Detect which cell encompasses the target text, then output its (X, Y) center coordinate. 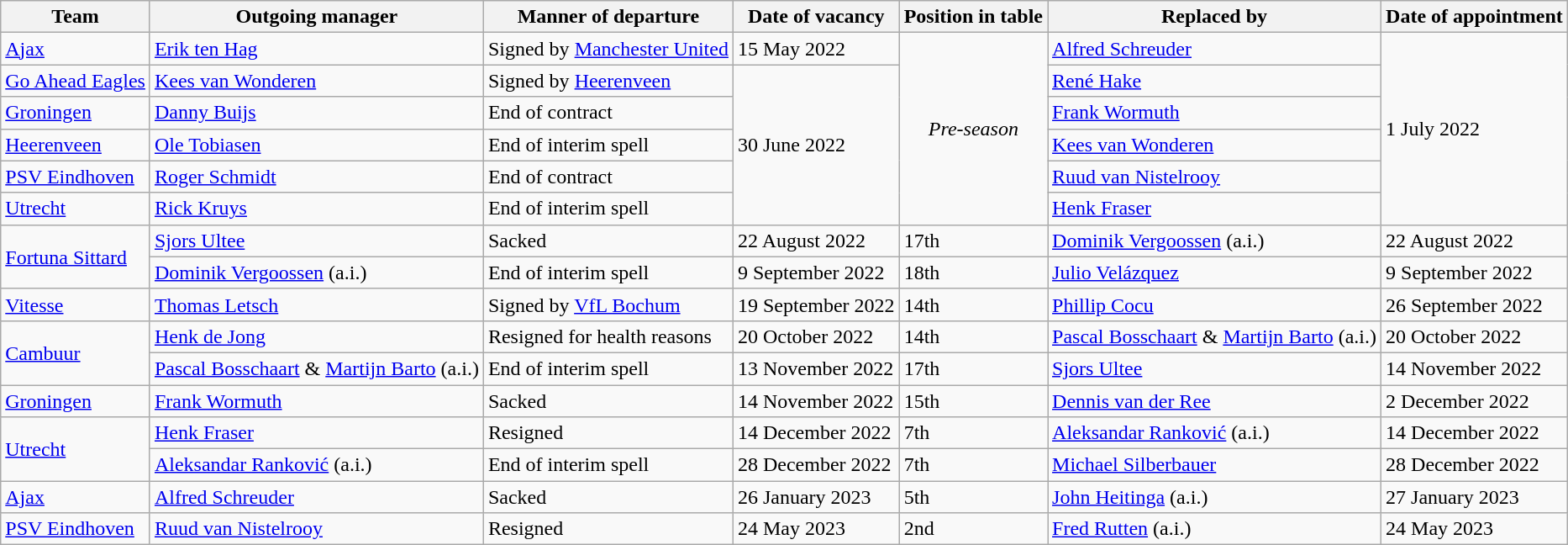
26 January 2023 (816, 497)
Manner of departure (608, 17)
Resigned for health reasons (608, 336)
19 September 2022 (816, 304)
Thomas Letsch (316, 304)
Phillip Cocu (1215, 304)
30 June 2022 (816, 145)
2nd (973, 529)
Date of vacancy (816, 17)
Danny Buijs (316, 113)
Replaced by (1215, 17)
Fred Rutten (a.i.) (1215, 529)
Position in table (973, 17)
Dennis van der Ree (1215, 401)
2 December 2022 (1475, 401)
John Heitinga (a.i.) (1215, 497)
26 September 2022 (1475, 304)
Rick Kruys (316, 209)
Ole Tobiasen (316, 145)
15 May 2022 (816, 49)
15th (973, 401)
13 November 2022 (816, 368)
René Hake (1215, 81)
Fortuna Sittard (76, 257)
Vitesse (76, 304)
Henk de Jong (316, 336)
Pre-season (973, 129)
5th (973, 497)
Outgoing manager (316, 17)
Team (76, 17)
Julio Velázquez (1215, 272)
Heerenveen (76, 145)
Signed by Heerenveen (608, 81)
27 January 2023 (1475, 497)
Erik ten Hag (316, 49)
Cambuur (76, 352)
Michael Silberbauer (1215, 465)
1 July 2022 (1475, 129)
Roger Schmidt (316, 177)
Signed by Manchester United (608, 49)
Date of appointment (1475, 17)
Go Ahead Eagles (76, 81)
18th (973, 272)
Signed by VfL Bochum (608, 304)
